Output the (x, y) coordinate of the center of the cell containing the given text.  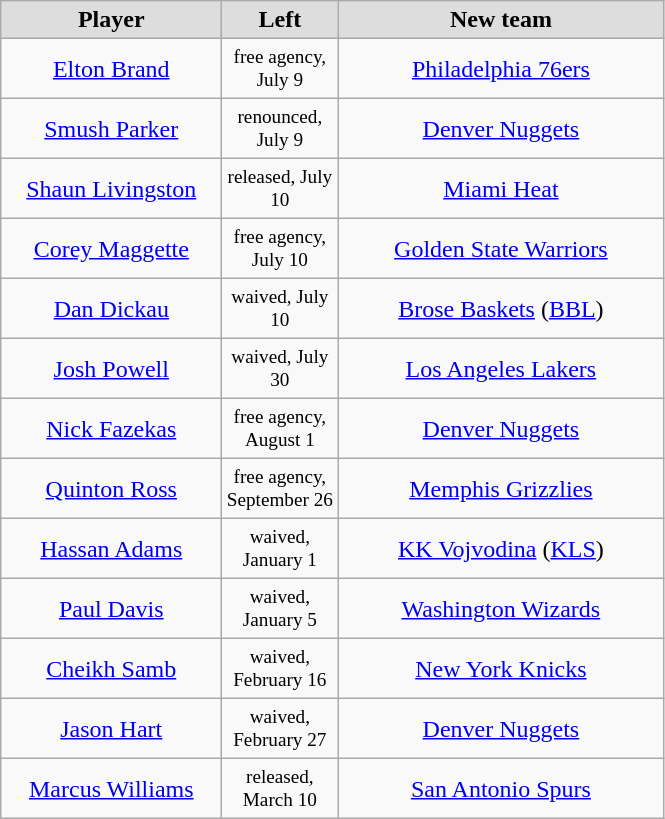
Paul Davis (112, 609)
released, March 10 (280, 789)
free agency, August 1 (280, 429)
Los Angeles Lakers (501, 369)
Elton Brand (112, 69)
Quinton Ross (112, 489)
waived, February 27 (280, 729)
Brose Baskets (BBL) (501, 309)
free agency, September 26 (280, 489)
waived, February 16 (280, 669)
KK Vojvodina (KLS) (501, 549)
renounced, July 9 (280, 129)
free agency, July 10 (280, 249)
waived, January 5 (280, 609)
Dan Dickau (112, 309)
Golden State Warriors (501, 249)
San Antonio Spurs (501, 789)
Memphis Grizzlies (501, 489)
Nick Fazekas (112, 429)
New York Knicks (501, 669)
waived, July 30 (280, 369)
Philadelphia 76ers (501, 69)
free agency, July 9 (280, 69)
Shaun Livingston (112, 189)
Cheikh Samb (112, 669)
released, July 10 (280, 189)
waived, January 1 (280, 549)
Marcus Williams (112, 789)
Player (112, 20)
Left (280, 20)
New team (501, 20)
Washington Wizards (501, 609)
Jason Hart (112, 729)
Corey Maggette (112, 249)
Miami Heat (501, 189)
Josh Powell (112, 369)
Hassan Adams (112, 549)
Smush Parker (112, 129)
waived, July 10 (280, 309)
